Provide the [X, Y] coordinate of the cell's center where the given text is located.  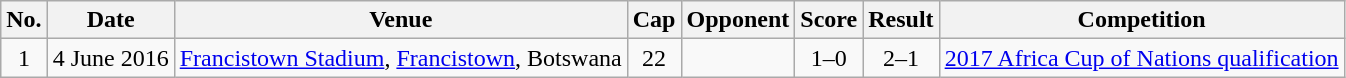
No. [24, 20]
1–0 [829, 58]
Cap [654, 20]
2–1 [901, 58]
4 June 2016 [110, 58]
Result [901, 20]
Francistown Stadium, Francistown, Botswana [400, 58]
Opponent [738, 20]
Venue [400, 20]
Competition [1142, 20]
22 [654, 58]
2017 Africa Cup of Nations qualification [1142, 58]
Score [829, 20]
Date [110, 20]
1 [24, 58]
